Pinpoint the cell where the given text exists, returning its [x, y] midpoint coordinate. 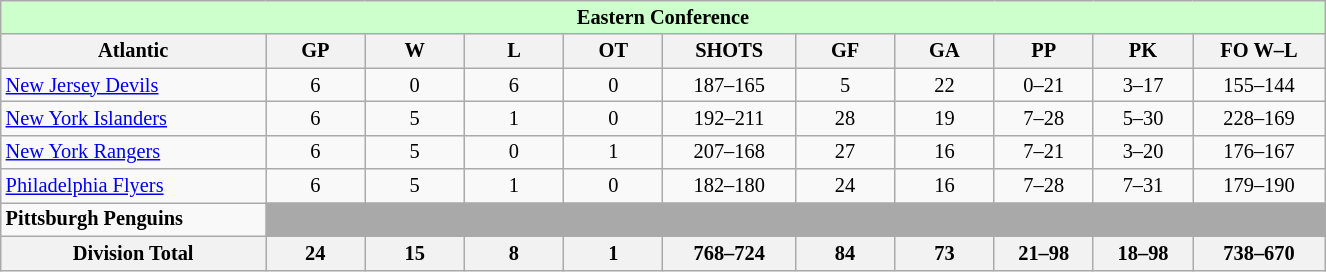
PK [1142, 51]
GF [844, 51]
8 [514, 253]
22 [944, 85]
Eastern Conference [663, 17]
3–17 [1142, 85]
738–670 [1260, 253]
L [514, 51]
182–180 [729, 186]
176–167 [1260, 152]
0–21 [1044, 85]
27 [844, 152]
228–169 [1260, 118]
7–31 [1142, 186]
187–165 [729, 85]
19 [944, 118]
21–98 [1044, 253]
Philadelphia Flyers [134, 186]
New York Islanders [134, 118]
Division Total [134, 253]
7–21 [1044, 152]
768–724 [729, 253]
PP [1044, 51]
15 [414, 253]
179–190 [1260, 186]
GP [316, 51]
New Jersey Devils [134, 85]
OT [614, 51]
FO W–L [1260, 51]
155–144 [1260, 85]
192–211 [729, 118]
207–168 [729, 152]
GA [944, 51]
3–20 [1142, 152]
Atlantic [134, 51]
New York Rangers [134, 152]
5–30 [1142, 118]
W [414, 51]
18–98 [1142, 253]
28 [844, 118]
Pittsburgh Penguins [134, 219]
SHOTS [729, 51]
73 [944, 253]
84 [844, 253]
